Scan for the cell matching the given text and deliver its (X, Y) coordinate at center. 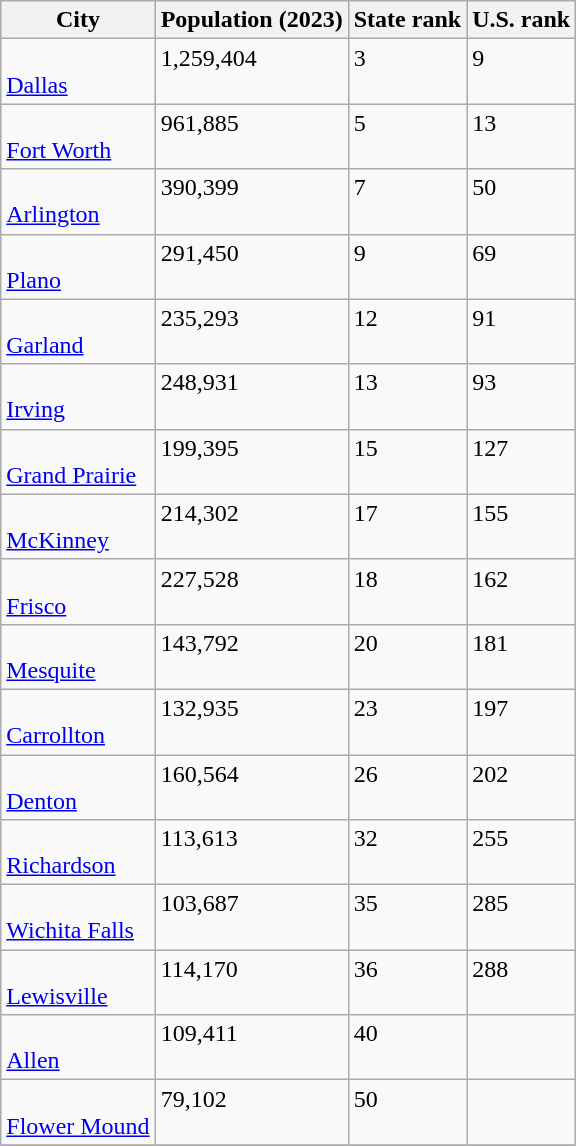
32 (407, 852)
285 (522, 918)
Grand Prairie (78, 462)
Population (2023) (252, 20)
City (78, 20)
Arlington (78, 202)
Irving (78, 396)
Flower Mound (78, 1112)
79,102 (252, 1112)
1,259,404 (252, 72)
155 (522, 526)
114,170 (252, 982)
132,935 (252, 722)
Frisco (78, 592)
248,931 (252, 396)
288 (522, 982)
35 (407, 918)
State rank (407, 20)
7 (407, 202)
214,302 (252, 526)
93 (522, 396)
143,792 (252, 656)
Allen (78, 1048)
199,395 (252, 462)
12 (407, 332)
Wichita Falls (78, 918)
36 (407, 982)
197 (522, 722)
15 (407, 462)
227,528 (252, 592)
961,885 (252, 136)
Denton (78, 786)
23 (407, 722)
Fort Worth (78, 136)
U.S. rank (522, 20)
255 (522, 852)
162 (522, 592)
202 (522, 786)
Plano (78, 266)
91 (522, 332)
3 (407, 72)
113,613 (252, 852)
235,293 (252, 332)
26 (407, 786)
McKinney (78, 526)
Dallas (78, 72)
40 (407, 1048)
17 (407, 526)
Lewisville (78, 982)
103,687 (252, 918)
5 (407, 136)
Garland (78, 332)
69 (522, 266)
18 (407, 592)
160,564 (252, 786)
Carrollton (78, 722)
20 (407, 656)
181 (522, 656)
291,450 (252, 266)
127 (522, 462)
109,411 (252, 1048)
390,399 (252, 202)
Richardson (78, 852)
Mesquite (78, 656)
